Output the (X, Y) coordinate of the center of the cell containing the given text.  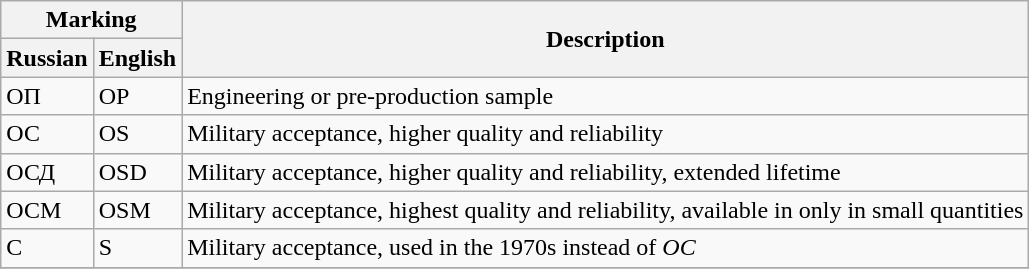
OP (137, 96)
OS (137, 134)
OSD (137, 172)
OSM (137, 210)
ОСД (47, 172)
S (137, 248)
ОСМ (47, 210)
Military acceptance, higher quality and reliability (606, 134)
ОС (47, 134)
Marking (92, 20)
Engineering or pre-production sample (606, 96)
С (47, 248)
Military acceptance, highest quality and reliability, available in only in small quantities (606, 210)
Russian (47, 58)
Description (606, 39)
ОП (47, 96)
Military acceptance, higher quality and reliability, extended lifetime (606, 172)
Military acceptance, used in the 1970s instead of ОС (606, 248)
English (137, 58)
